Locate the cell with the specified text and output its [x, y] center coordinate. 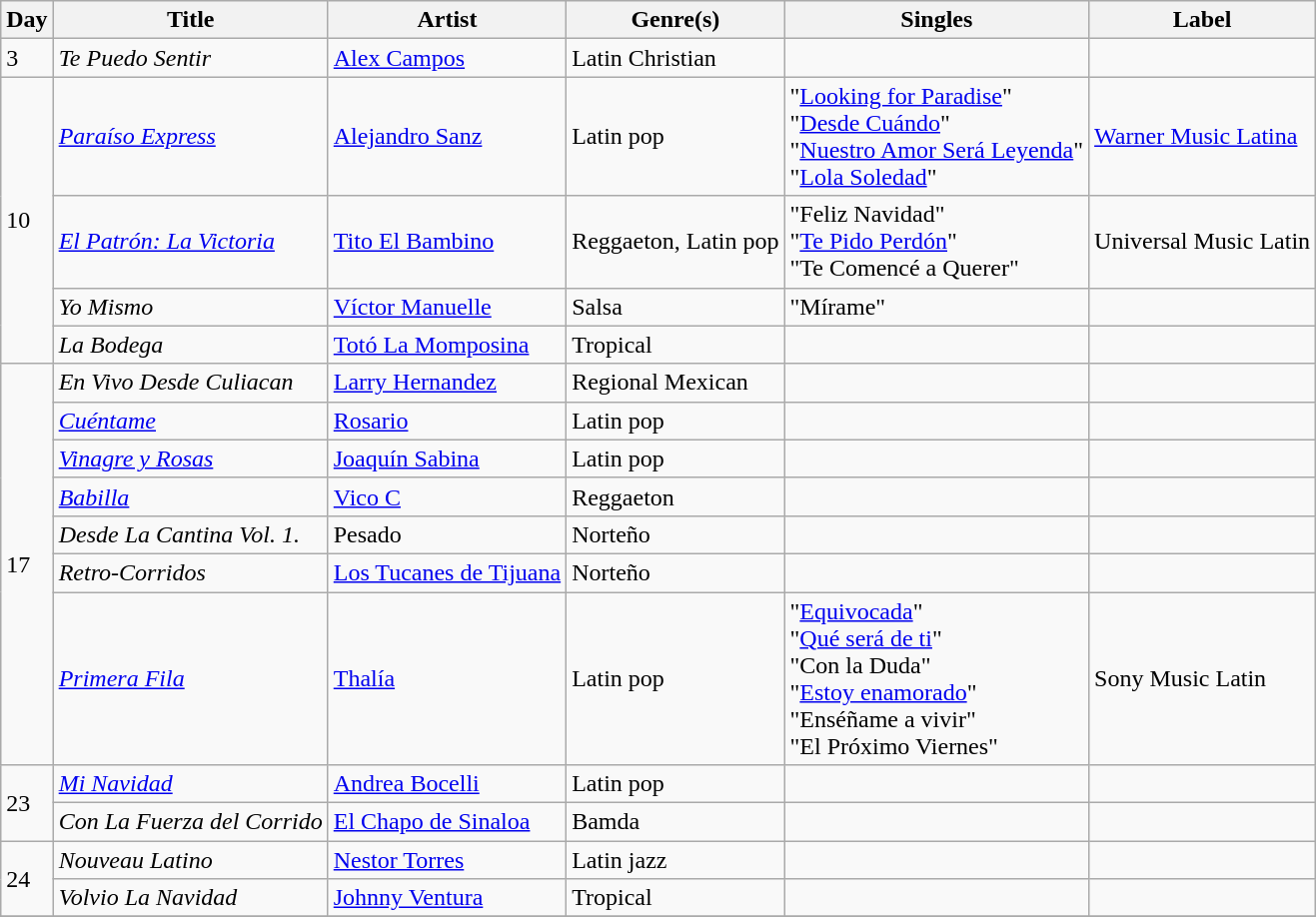
Title [190, 20]
Paraíso Express [190, 136]
Regional Mexican [675, 383]
Los Tucanes de Tijuana [447, 572]
Mi Navidad [190, 784]
Latin jazz [675, 860]
Retro-Corridos [190, 572]
23 [27, 803]
17 [27, 563]
Nestor Torres [447, 860]
Yo Mismo [190, 307]
Latin Christian [675, 58]
Víctor Manuelle [447, 307]
Day [27, 20]
Label [1203, 20]
Reggaeton [675, 496]
Salsa [675, 307]
Te Puedo Sentir [190, 58]
Alejandro Sanz [447, 136]
Andrea Bocelli [447, 784]
"Looking for Paradise""Desde Cuándo""Nuestro Amor Será Leyenda""Lola Soledad" [937, 136]
Con La Fuerza del Corrido [190, 822]
Singles [937, 20]
En Vivo Desde Culiacan [190, 383]
Vico C [447, 496]
Bamda [675, 822]
El Patrón: La Victoria [190, 242]
La Bodega [190, 345]
Tito El Bambino [447, 242]
Larry Hernandez [447, 383]
Thalía [447, 677]
Artist [447, 20]
Vinagre y Rosas [190, 458]
"Equivocada""Qué será de ti""Con la Duda""Estoy enamorado""Enséñame a vivir""El Próximo Viernes" [937, 677]
Warner Music Latina [1203, 136]
Cuéntame [190, 421]
Primera Fila [190, 677]
24 [27, 879]
Totó La Momposina [447, 345]
El Chapo de Sinaloa [447, 822]
Genre(s) [675, 20]
Desde La Cantina Vol. 1. [190, 534]
Rosario [447, 421]
Johnny Ventura [447, 898]
Babilla [190, 496]
Sony Music Latin [1203, 677]
Alex Campos [447, 58]
10 [27, 220]
Pesado [447, 534]
Volvio La Navidad [190, 898]
3 [27, 58]
Nouveau Latino [190, 860]
Joaquín Sabina [447, 458]
"Feliz Navidad""Te Pido Perdón""Te Comencé a Querer" [937, 242]
Reggaeton, Latin pop [675, 242]
"Mírame" [937, 307]
Universal Music Latin [1203, 242]
